Identify which cell holds the provided text, then report its [x, y] central coordinate. 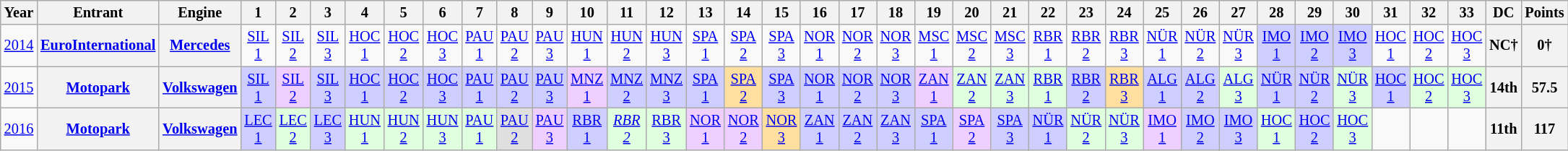
27 [1238, 12]
12 [666, 12]
3 [328, 12]
5 [404, 12]
Entrant [98, 12]
2 [293, 12]
ALG1 [1163, 87]
23 [1086, 12]
13 [705, 12]
LEC1 [258, 129]
10 [586, 12]
14th [1504, 87]
16 [819, 12]
32 [1429, 12]
0† [1544, 46]
2016 [19, 129]
EuroInternational [98, 46]
17 [858, 12]
19 [933, 12]
14 [744, 12]
11th [1504, 129]
MSC2 [972, 46]
18 [896, 12]
Year [19, 12]
8 [514, 12]
2014 [19, 46]
ALG3 [1238, 87]
26 [1200, 12]
11 [627, 12]
Engine [199, 12]
31 [1391, 12]
1 [258, 12]
20 [972, 12]
MSC1 [933, 46]
29 [1314, 12]
MNZ2 [627, 87]
LEC2 [293, 129]
MSC3 [1010, 46]
Mercedes [199, 46]
15 [781, 12]
24 [1124, 12]
21 [1010, 12]
33 [1466, 12]
2015 [19, 87]
MNZ1 [586, 87]
MNZ3 [666, 87]
6 [443, 12]
LEC3 [328, 129]
DC [1504, 12]
28 [1277, 12]
ALG2 [1200, 87]
117 [1544, 129]
25 [1163, 12]
Points [1544, 12]
4 [365, 12]
9 [550, 12]
NC† [1504, 46]
30 [1352, 12]
57.5 [1544, 87]
22 [1049, 12]
7 [480, 12]
